Determine the (x, y) coordinate at the center of the cell enclosing the given text.  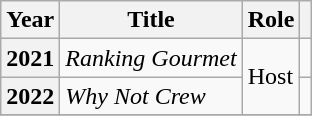
Title (151, 20)
Year (30, 20)
Ranking Gourmet (151, 58)
2021 (30, 58)
Why Not Crew (151, 96)
2022 (30, 96)
Role (271, 20)
Host (271, 77)
